Detect which cell encompasses the target text, then output its (x, y) center coordinate. 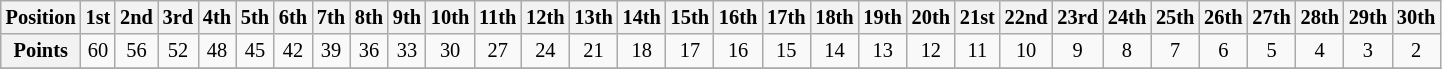
24th (1127, 17)
28th (1320, 17)
29th (1368, 17)
4 (1320, 51)
48 (217, 51)
11th (498, 17)
3 (1368, 51)
25th (1175, 17)
5 (1271, 51)
6th (293, 17)
20th (931, 17)
12 (931, 51)
27 (498, 51)
56 (136, 51)
7 (1175, 51)
8th (369, 17)
4th (217, 17)
3rd (178, 17)
15th (690, 17)
23rd (1077, 17)
13th (593, 17)
24 (545, 51)
9th (407, 17)
27th (1271, 17)
45 (255, 51)
Points (41, 51)
12th (545, 17)
5th (255, 17)
26th (1223, 17)
10 (1026, 51)
2 (1416, 51)
18th (834, 17)
19th (883, 17)
60 (98, 51)
Position (41, 17)
52 (178, 51)
18 (642, 51)
36 (369, 51)
10th (450, 17)
13 (883, 51)
17 (690, 51)
16th (738, 17)
22nd (1026, 17)
14 (834, 51)
39 (331, 51)
9 (1077, 51)
15 (786, 51)
8 (1127, 51)
2nd (136, 17)
30th (1416, 17)
6 (1223, 51)
33 (407, 51)
16 (738, 51)
30 (450, 51)
1st (98, 17)
21 (593, 51)
17th (786, 17)
21st (978, 17)
11 (978, 51)
42 (293, 51)
7th (331, 17)
14th (642, 17)
